Extract the [X, Y] coordinate from the center of the cell holding the provided text.  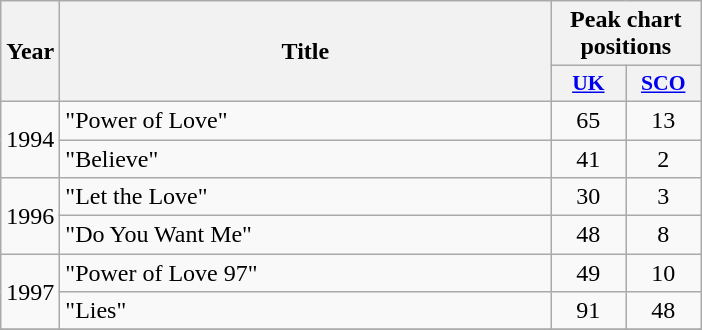
13 [664, 120]
Year [30, 52]
1997 [30, 292]
UK [588, 84]
1994 [30, 139]
30 [588, 197]
"Power of Love" [306, 120]
Title [306, 52]
SCO [664, 84]
41 [588, 159]
"Lies" [306, 311]
"Power of Love 97" [306, 273]
10 [664, 273]
8 [664, 235]
65 [588, 120]
2 [664, 159]
1996 [30, 216]
49 [588, 273]
"Do You Want Me" [306, 235]
91 [588, 311]
"Let the Love" [306, 197]
"Believe" [306, 159]
3 [664, 197]
Peak chart positions [626, 34]
